Search for the cell housing the specified text and yield its (X, Y) center coordinate. 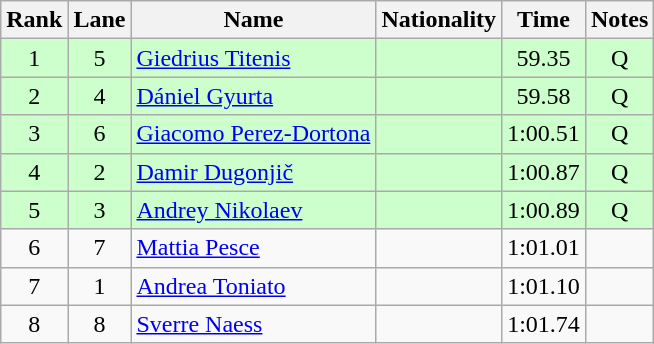
Notes (619, 20)
Andrea Toniato (254, 286)
Time (544, 20)
1:00.87 (544, 172)
59.35 (544, 58)
Damir Dugonjič (254, 172)
1:01.01 (544, 248)
Name (254, 20)
1:00.89 (544, 210)
Giedrius Titenis (254, 58)
1:00.51 (544, 134)
Nationality (439, 20)
1:01.74 (544, 324)
59.58 (544, 96)
Andrey Nikolaev (254, 210)
Mattia Pesce (254, 248)
Sverre Naess (254, 324)
Dániel Gyurta (254, 96)
Giacomo Perez-Dortona (254, 134)
Rank (34, 20)
1:01.10 (544, 286)
Lane (100, 20)
